Search for the cell housing the specified text and yield its [X, Y] center coordinate. 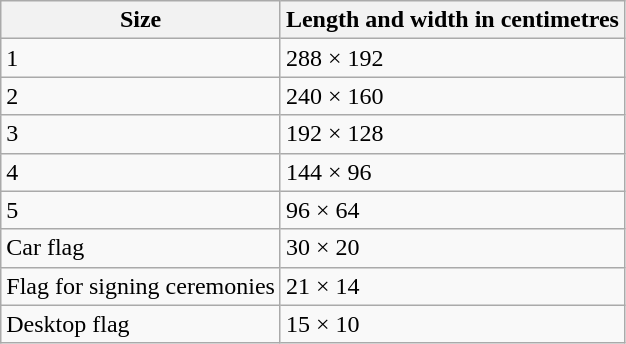
1 [141, 58]
Desktop flag [141, 324]
240 × 160 [452, 96]
30 × 20 [452, 248]
192 × 128 [452, 134]
5 [141, 210]
144 × 96 [452, 172]
2 [141, 96]
288 × 192 [452, 58]
Flag for signing ceremonies [141, 286]
Length and width in centimetres [452, 20]
96 × 64 [452, 210]
15 × 10 [452, 324]
Car flag [141, 248]
3 [141, 134]
Size [141, 20]
4 [141, 172]
21 × 14 [452, 286]
